Pinpoint the cell where the given text exists, returning its [x, y] midpoint coordinate. 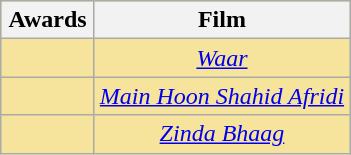
Waar [222, 58]
Awards [48, 20]
Zinda Bhaag [222, 134]
Main Hoon Shahid Afridi [222, 96]
Film [222, 20]
